From the cell containing the given text, extract its center point as (x, y) coordinate. 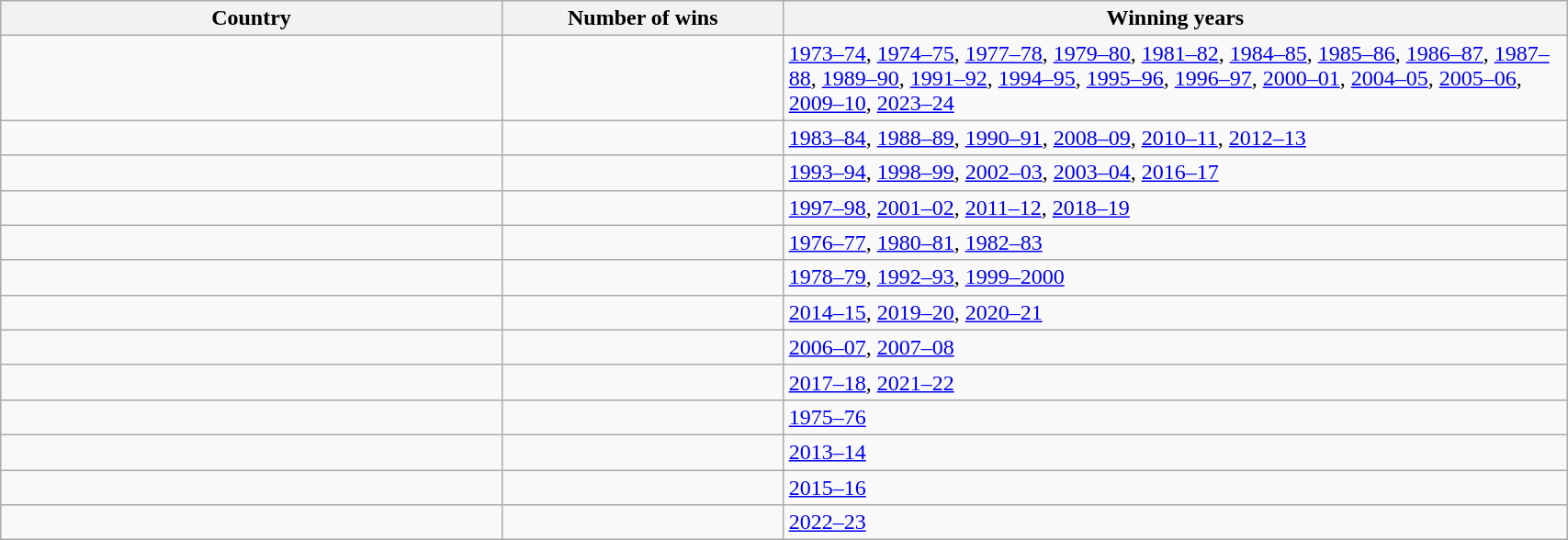
2006–07, 2007–08 (1175, 347)
1978–79, 1992–93, 1999–2000 (1175, 277)
1976–77, 1980–81, 1982–83 (1175, 242)
Number of wins (643, 18)
Winning years (1175, 18)
1975–76 (1175, 417)
2017–18, 2021–22 (1175, 382)
1997–98, 2001–02, 2011–12, 2018–19 (1175, 208)
1993–94, 1998–99, 2002–03, 2003–04, 2016–17 (1175, 173)
2022–23 (1175, 523)
Country (252, 18)
2013–14 (1175, 452)
2015–16 (1175, 488)
1983–84, 1988–89, 1990–91, 2008–09, 2010–11, 2012–13 (1175, 138)
2014–15, 2019–20, 2020–21 (1175, 312)
